Extract the (x, y) coordinate from the center of the cell holding the provided text.  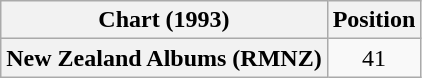
Chart (1993) (164, 20)
New Zealand Albums (RMNZ) (164, 58)
41 (374, 58)
Position (374, 20)
